Determine the [x, y] coordinate at the center of the cell enclosing the given text.  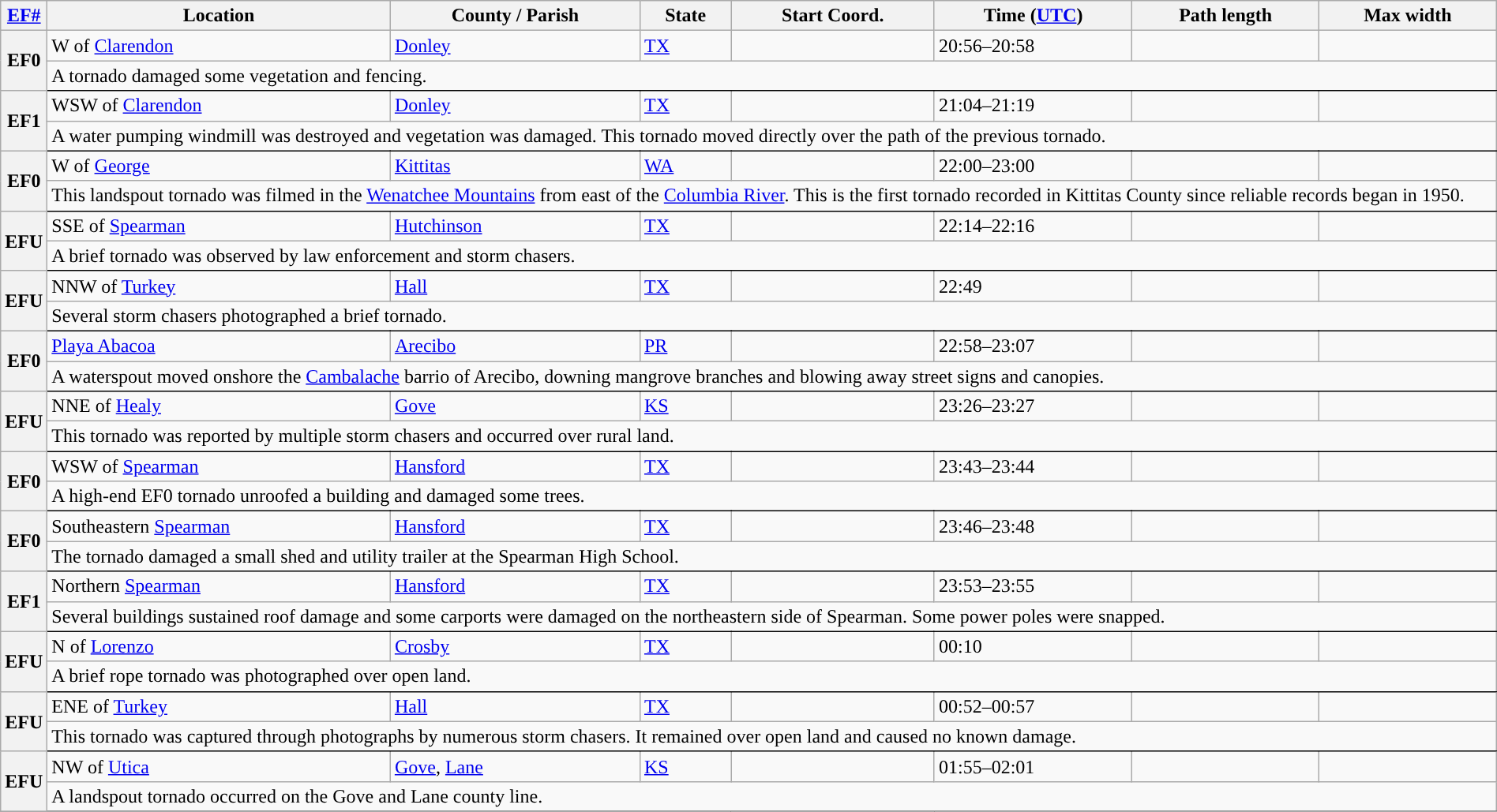
WSW of Clarendon [219, 106]
22:14–22:16 [1033, 226]
A waterspout moved onshore the Cambalache barrio of Arecibo, downing mangrove branches and blowing away street signs and canopies. [772, 376]
Several storm chasers photographed a brief tornado. [772, 316]
Start Coord. [832, 16]
23:43–23:44 [1033, 466]
This tornado was reported by multiple storm chasers and occurred over rural land. [772, 436]
A brief rope tornado was photographed over open land. [772, 676]
EF# [24, 16]
Several buildings sustained roof damage and some carports were damaged on the northeastern side of Spearman. Some power poles were snapped. [772, 616]
Kittitas [515, 166]
20:56–20:58 [1033, 46]
Hutchinson [515, 226]
State [685, 16]
00:10 [1033, 646]
WSW of Spearman [219, 466]
Crosby [515, 646]
21:04–21:19 [1033, 106]
NNE of Healy [219, 406]
NW of Utica [219, 766]
Path length [1225, 16]
22:58–23:07 [1033, 346]
Location [219, 16]
Time (UTC) [1033, 16]
This tornado was captured through photographs by numerous storm chasers. It remained over open land and caused no known damage. [772, 736]
N of Lorenzo [219, 646]
Gove, Lane [515, 766]
22:49 [1033, 286]
Max width [1407, 16]
A tornado damaged some vegetation and fencing. [772, 76]
County / Parish [515, 16]
00:52–00:57 [1033, 706]
22:00–23:00 [1033, 166]
Gove [515, 406]
W of Clarendon [219, 46]
SSE of Spearman [219, 226]
23:46–23:48 [1033, 526]
23:26–23:27 [1033, 406]
PR [685, 346]
A landspout tornado occurred on the Gove and Lane county line. [772, 796]
23:53–23:55 [1033, 586]
Northern Spearman [219, 586]
Playa Abacoa [219, 346]
Arecibo [515, 346]
W of George [219, 166]
NNW of Turkey [219, 286]
ENE of Turkey [219, 706]
01:55–02:01 [1033, 766]
A water pumping windmill was destroyed and vegetation was damaged. This tornado moved directly over the path of the previous tornado. [772, 136]
Southeastern Spearman [219, 526]
A high-end EF0 tornado unroofed a building and damaged some trees. [772, 496]
WA [685, 166]
The tornado damaged a small shed and utility trailer at the Spearman High School. [772, 556]
A brief tornado was observed by law enforcement and storm chasers. [772, 256]
